Find where the given text appears and provide that cell's center as [x, y] coordinate. 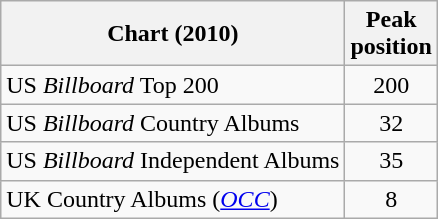
35 [391, 161]
8 [391, 199]
32 [391, 123]
US Billboard Country Albums [173, 123]
200 [391, 85]
UK Country Albums (OCC) [173, 199]
Peakposition [391, 34]
US Billboard Top 200 [173, 85]
Chart (2010) [173, 34]
US Billboard Independent Albums [173, 161]
